Locate the cell with the specified text and output its (x, y) center coordinate. 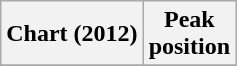
Chart (2012) (72, 34)
Peakposition (189, 34)
